Locate the cell with the specified text and output its [x, y] center coordinate. 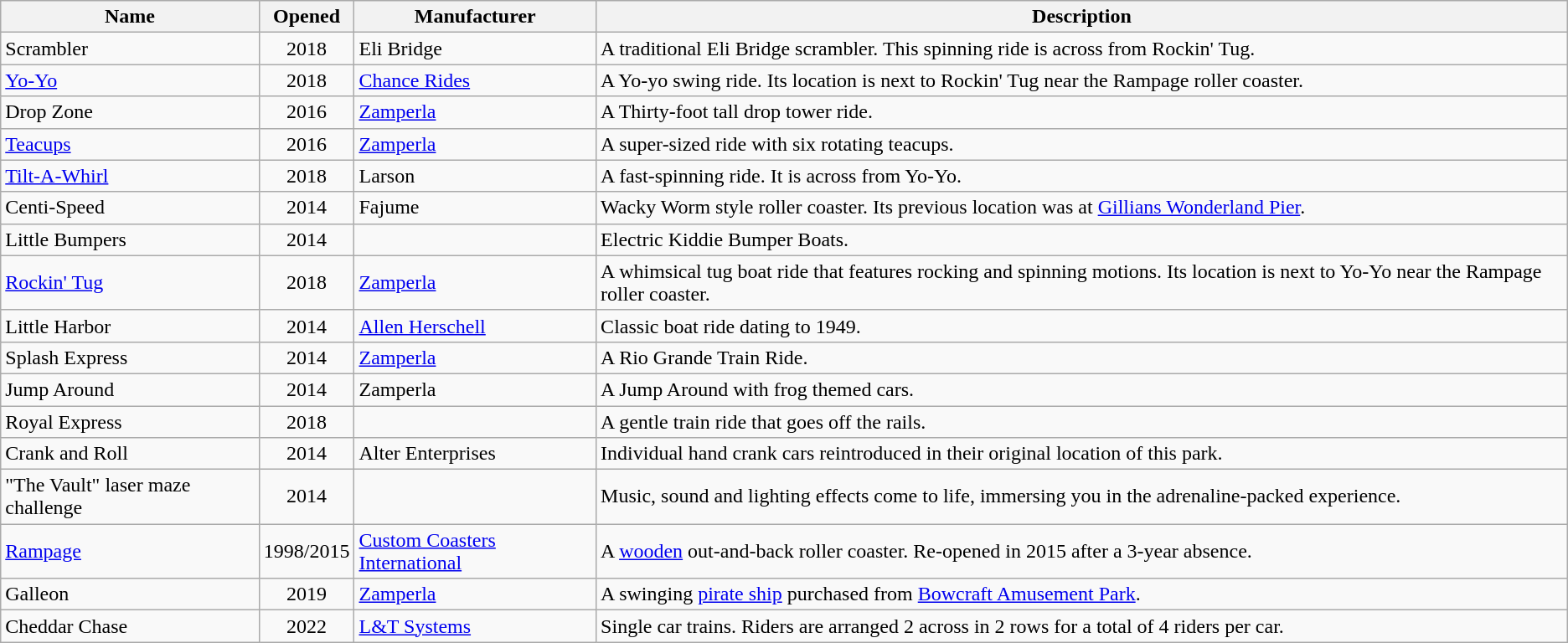
A Jump Around with frog themed cars. [1082, 389]
A whimsical tug boat ride that features rocking and spinning motions. Its location is next to Yo-Yo near the Rampage roller coaster. [1082, 283]
Classic boat ride dating to 1949. [1082, 326]
A gentle train ride that goes off the rails. [1082, 421]
Individual hand crank cars reintroduced in their original location of this park. [1082, 454]
1998/2015 [307, 551]
Galleon [130, 594]
Opened [307, 17]
Manufacturer [476, 17]
Eli Bridge [476, 49]
Crank and Roll [130, 454]
Little Bumpers [130, 239]
Custom Coasters International [476, 551]
Music, sound and lighting effects come to life, immersing you in the adrenaline-packed experience. [1082, 497]
Tilt-A-Whirl [130, 176]
A fast-spinning ride. It is across from Yo-Yo. [1082, 176]
Splash Express [130, 358]
Alter Enterprises [476, 454]
A swinging pirate ship purchased from Bowcraft Amusement Park. [1082, 594]
Allen Herschell [476, 326]
Cheddar Chase [130, 626]
A wooden out-and-back roller coaster. Re-opened in 2015 after a 3-year absence. [1082, 551]
A Thirty-foot tall drop tower ride. [1082, 112]
Royal Express [130, 421]
2019 [307, 594]
A Rio Grande Train Ride. [1082, 358]
Drop Zone [130, 112]
Fajume [476, 208]
Wacky Worm style roller coaster. Its previous location was at Gillians Wonderland Pier. [1082, 208]
2022 [307, 626]
Teacups [130, 144]
Scrambler [130, 49]
Centi-Speed [130, 208]
Yo-Yo [130, 80]
Little Harbor [130, 326]
A Yo-yo swing ride. Its location is next to Rockin' Tug near the Rampage roller coaster. [1082, 80]
Larson [476, 176]
Rockin' Tug [130, 283]
L&T Systems [476, 626]
Chance Rides [476, 80]
Single car trains. Riders are arranged 2 across in 2 rows for a total of 4 riders per car. [1082, 626]
A traditional Eli Bridge scrambler. This spinning ride is across from Rockin' Tug. [1082, 49]
Rampage [130, 551]
Description [1082, 17]
Jump Around [130, 389]
Name [130, 17]
"The Vault" laser maze challenge [130, 497]
Electric Kiddie Bumper Boats. [1082, 239]
A super-sized ride with six rotating teacups. [1082, 144]
